For the text-containing cell, return its midpoint in (x, y) coordinate format. 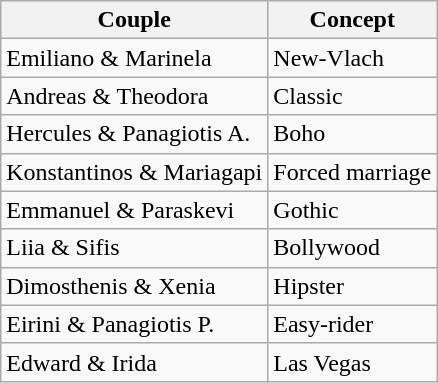
Concept (352, 20)
Gothic (352, 210)
Hipster (352, 286)
Easy-rider (352, 324)
Classic (352, 96)
Edward & Irida (134, 362)
Eirini & Panagiotis P. (134, 324)
Emmanuel & Paraskevi (134, 210)
Las Vegas (352, 362)
Andreas & Theodora (134, 96)
Konstantinos & Mariagapi (134, 172)
Hercules & Panagiotis A. (134, 134)
New-Vlach (352, 58)
Bollywood (352, 248)
Emiliano & Marinela (134, 58)
Couple (134, 20)
Forced marriage (352, 172)
Liia & Sifis (134, 248)
Boho (352, 134)
Dimosthenis & Xenia (134, 286)
